Search for the cell housing the specified text and yield its [x, y] center coordinate. 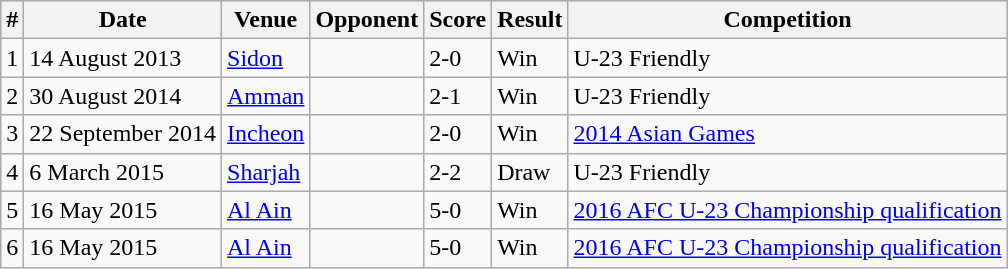
4 [12, 172]
6 [12, 248]
Incheon [266, 134]
Date [123, 20]
Draw [530, 172]
Venue [266, 20]
Sharjah [266, 172]
30 August 2014 [123, 96]
Opponent [367, 20]
2-1 [458, 96]
3 [12, 134]
Sidon [266, 58]
2-2 [458, 172]
# [12, 20]
2 [12, 96]
1 [12, 58]
Result [530, 20]
14 August 2013 [123, 58]
5 [12, 210]
Amman [266, 96]
22 September 2014 [123, 134]
2014 Asian Games [788, 134]
6 March 2015 [123, 172]
Competition [788, 20]
Score [458, 20]
